Determine the [x, y] coordinate at the center of the cell enclosing the given text.  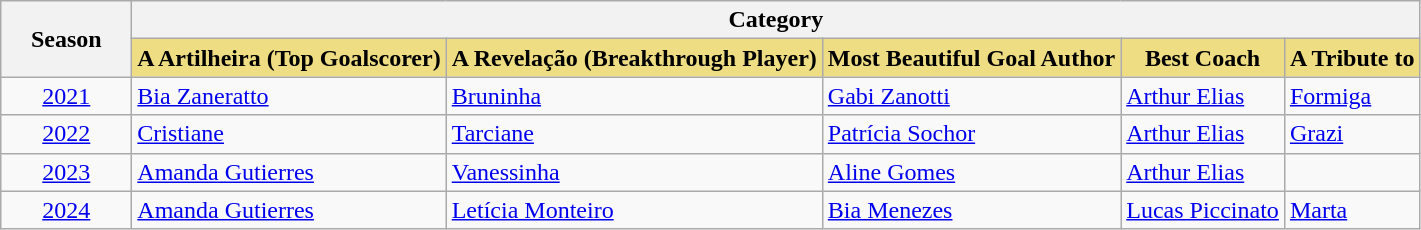
A Artilheira (Top Goalscorer) [289, 58]
Tarciane [634, 134]
Letícia Monteiro [634, 210]
Aline Gomes [971, 172]
A Tribute to [1352, 58]
Grazi [1352, 134]
Patrícia Sochor [971, 134]
Best Coach [1203, 58]
2022 [66, 134]
Vanessinha [634, 172]
Category [776, 20]
Cristiane [289, 134]
Bruninha [634, 96]
Formiga [1352, 96]
Season [66, 39]
Bia Zaneratto [289, 96]
2024 [66, 210]
Bia Menezes [971, 210]
2023 [66, 172]
Lucas Piccinato [1203, 210]
A Revelação (Breakthrough Player) [634, 58]
Marta [1352, 210]
Gabi Zanotti [971, 96]
2021 [66, 96]
Most Beautiful Goal Author [971, 58]
